Locate the cell with the specified text and output its (X, Y) center coordinate. 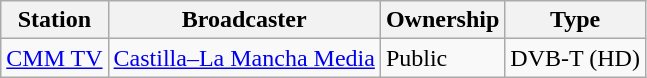
Type (576, 20)
Castilla–La Mancha Media (244, 58)
Station (54, 20)
DVB-T (HD) (576, 58)
Ownership (442, 20)
CMM TV (54, 58)
Public (442, 58)
Broadcaster (244, 20)
